Output the (X, Y) coordinate of the center of the cell containing the given text.  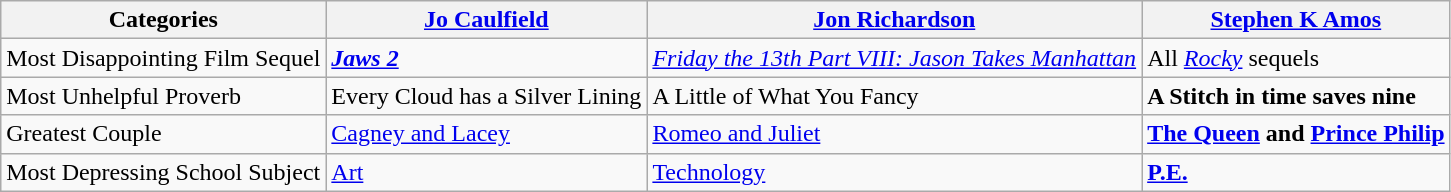
Categories (164, 20)
Art (486, 172)
Every Cloud has a Silver Lining (486, 96)
A Little of What You Fancy (894, 96)
P.E. (1296, 172)
Most Unhelpful Proverb (164, 96)
Jon Richardson (894, 20)
Stephen K Amos (1296, 20)
Most Disappointing Film Sequel (164, 58)
The Queen and Prince Philip (1296, 134)
Cagney and Lacey (486, 134)
Romeo and Juliet (894, 134)
Jaws 2 (486, 58)
Greatest Couple (164, 134)
Jo Caulfield (486, 20)
Most Depressing School Subject (164, 172)
Technology (894, 172)
A Stitch in time saves nine (1296, 96)
Friday the 13th Part VIII: Jason Takes Manhattan (894, 58)
All Rocky sequels (1296, 58)
